Detect which cell encompasses the target text, then output its [x, y] center coordinate. 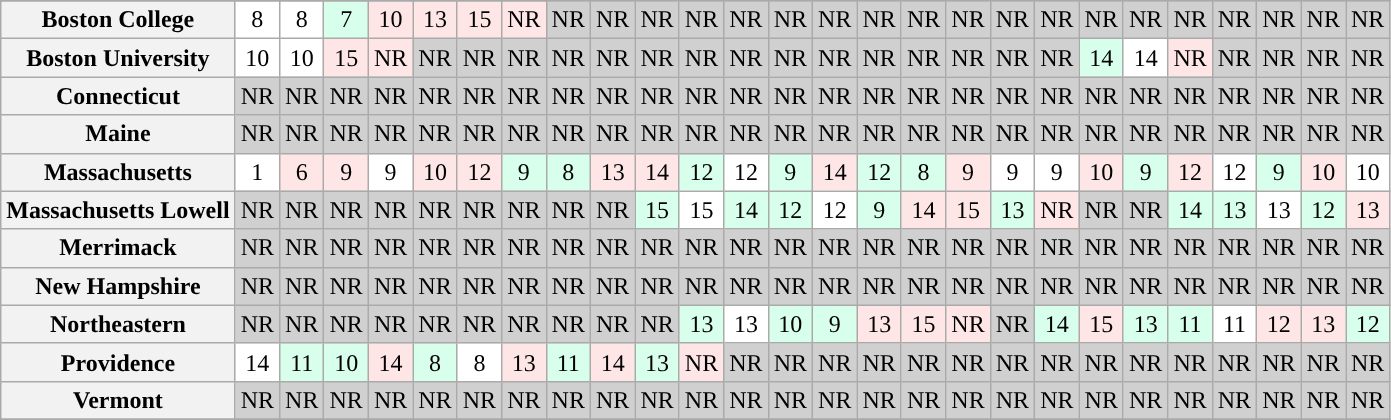
Merrimack [118, 248]
Boston College [118, 20]
Providence [118, 362]
7 [346, 20]
Northeastern [118, 324]
Massachusetts Lowell [118, 210]
1 [257, 172]
Maine [118, 134]
Massachusetts [118, 172]
Boston University [118, 58]
6 [302, 172]
New Hampshire [118, 286]
Connecticut [118, 96]
Vermont [118, 400]
